Find where the given text appears and provide that cell's center as [X, Y] coordinate. 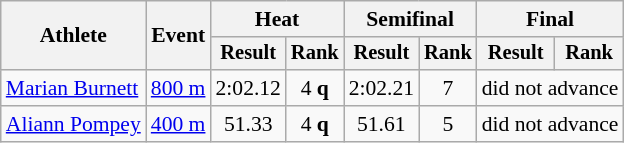
Aliann Pompey [74, 124]
Marian Burnett [74, 88]
Heat [276, 19]
800 m [178, 88]
51.33 [248, 124]
Semifinal [410, 19]
400 m [178, 124]
2:02.12 [248, 88]
2:02.21 [382, 88]
5 [448, 124]
51.61 [382, 124]
Event [178, 36]
Final [550, 19]
7 [448, 88]
Athlete [74, 36]
